Return the (X, Y) coordinate for the center point of the cell that contains the specified text.  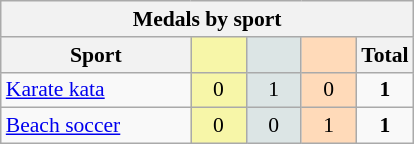
Karate kata (96, 90)
Beach soccer (96, 126)
Sport (96, 55)
Total (384, 55)
Medals by sport (208, 19)
